Determine the (X, Y) coordinate at the center of the cell enclosing the given text.  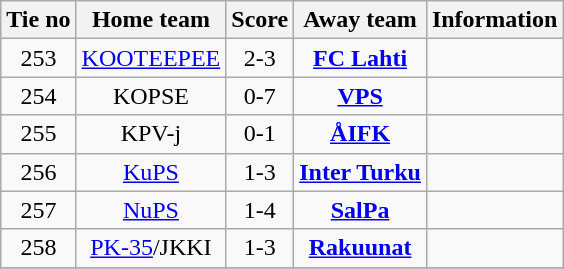
Inter Turku (360, 172)
VPS (360, 96)
Home team (151, 20)
257 (38, 210)
0-7 (260, 96)
Information (494, 20)
253 (38, 58)
KPV-j (151, 134)
Rakuunat (360, 248)
2-3 (260, 58)
SalPa (360, 210)
PK-35/JKKI (151, 248)
258 (38, 248)
ÅIFK (360, 134)
254 (38, 96)
KOPSE (151, 96)
FC Lahti (360, 58)
KuPS (151, 172)
KOOTEEPEE (151, 58)
NuPS (151, 210)
Score (260, 20)
255 (38, 134)
1-4 (260, 210)
Tie no (38, 20)
256 (38, 172)
Away team (360, 20)
0-1 (260, 134)
